Scan for the cell matching the given text and deliver its (x, y) coordinate at center. 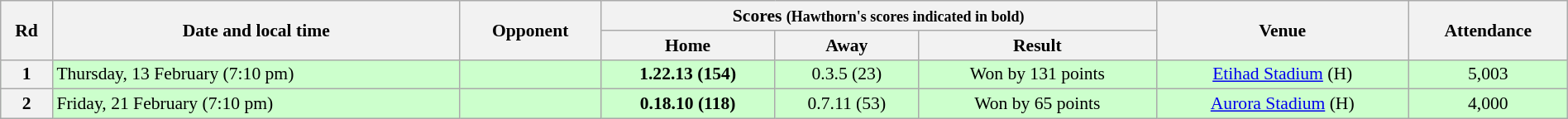
4,000 (1488, 104)
0.3.5 (23) (847, 74)
Attendance (1488, 30)
5,003 (1488, 74)
1.22.13 (154) (688, 74)
Friday, 21 February (7:10 pm) (256, 104)
1 (26, 74)
Won by 131 points (1037, 74)
Opponent (530, 30)
Won by 65 points (1037, 104)
Venue (1282, 30)
Home (688, 45)
Scores (Hawthorn's scores indicated in bold) (878, 16)
Etihad Stadium (H) (1282, 74)
Result (1037, 45)
Thursday, 13 February (7:10 pm) (256, 74)
Aurora Stadium (H) (1282, 104)
0.18.10 (118) (688, 104)
Date and local time (256, 30)
2 (26, 104)
0.7.11 (53) (847, 104)
Away (847, 45)
Rd (26, 30)
